Output the [x, y] coordinate of the center of the cell containing the given text.  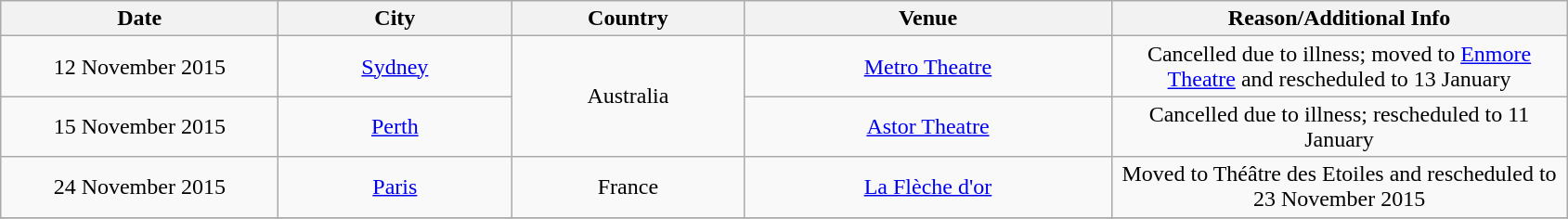
Venue [928, 19]
Metro Theatre [928, 67]
Cancelled due to illness; moved to Enmore Theatre and rescheduled to 13 January [1339, 67]
24 November 2015 [139, 187]
Country [628, 19]
Date [139, 19]
Paris [395, 187]
La Flèche d'or [928, 187]
Sydney [395, 67]
Cancelled due to illness; rescheduled to 11 January [1339, 126]
15 November 2015 [139, 126]
12 November 2015 [139, 67]
City [395, 19]
Astor Theatre [928, 126]
Perth [395, 126]
Moved to Théâtre des Etoiles and rescheduled to 23 November 2015 [1339, 187]
Australia [628, 97]
France [628, 187]
Reason/Additional Info [1339, 19]
